Scan for the cell matching the given text and deliver its [X, Y] coordinate at center. 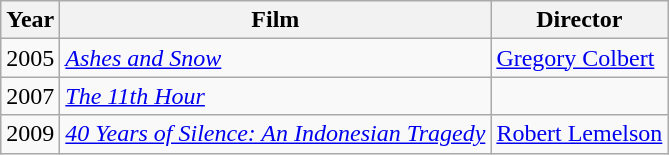
Robert Lemelson [580, 134]
2009 [30, 134]
Year [30, 20]
Film [276, 20]
The 11th Hour [276, 96]
2005 [30, 58]
40 Years of Silence: An Indonesian Tragedy [276, 134]
Director [580, 20]
Gregory Colbert [580, 58]
2007 [30, 96]
Ashes and Snow [276, 58]
